Find where the given text appears and provide that cell's center as (x, y) coordinate. 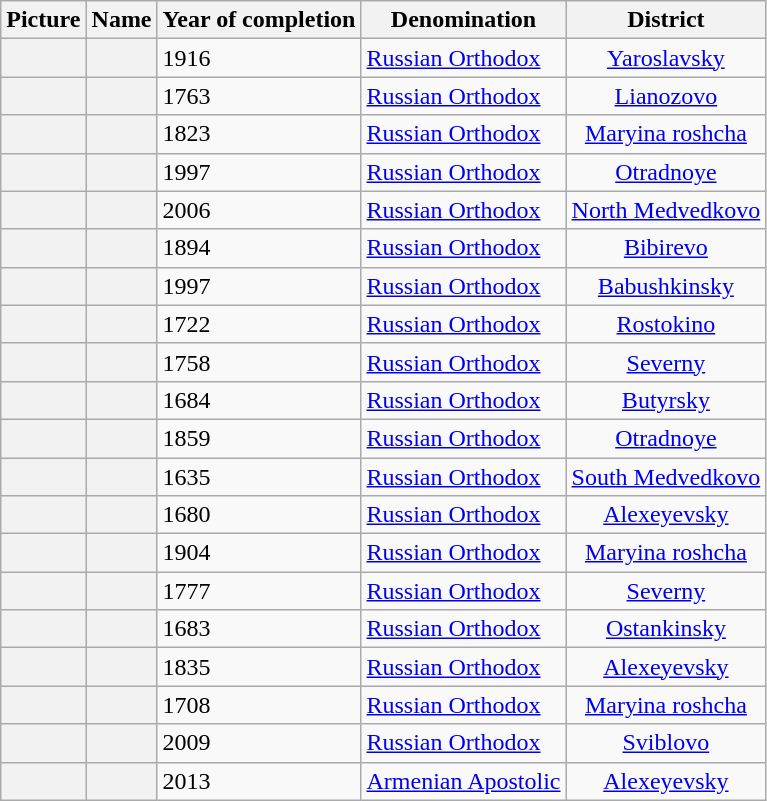
1777 (259, 591)
Bibirevo (666, 248)
1916 (259, 58)
Ostankinsky (666, 629)
1680 (259, 515)
2009 (259, 743)
1823 (259, 134)
Babushkinsky (666, 286)
1894 (259, 248)
District (666, 20)
1859 (259, 438)
Yaroslavsky (666, 58)
Picture (44, 20)
Armenian Apostolic (464, 781)
Butyrsky (666, 400)
Lianozovo (666, 96)
1722 (259, 324)
1683 (259, 629)
2006 (259, 210)
1835 (259, 667)
Sviblovo (666, 743)
1758 (259, 362)
Year of completion (259, 20)
2013 (259, 781)
South Medvedkovo (666, 477)
1763 (259, 96)
1708 (259, 705)
Name (122, 20)
Denomination (464, 20)
Rostokino (666, 324)
North Medvedkovo (666, 210)
1635 (259, 477)
1904 (259, 553)
1684 (259, 400)
